Determine the (x, y) coordinate at the center of the cell enclosing the given text.  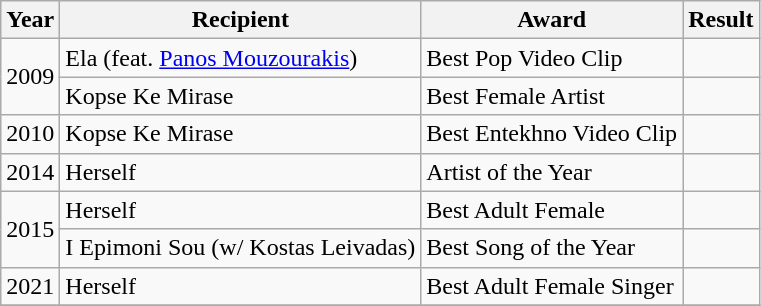
Recipient (240, 20)
Best Adult Female Singer (552, 286)
2009 (30, 77)
2021 (30, 286)
I Epimoni Sou (w/ Kostas Leivadas) (240, 248)
2015 (30, 229)
Best Song of the Year (552, 248)
Best Adult Female (552, 210)
Result (721, 20)
2014 (30, 172)
Year (30, 20)
2010 (30, 134)
Best Pop Video Clip (552, 58)
Best Entekhno Video Clip (552, 134)
Ela (feat. Panos Mouzourakis) (240, 58)
Artist of the Year (552, 172)
Best Female Artist (552, 96)
Award (552, 20)
